Extract the [X, Y] coordinate from the center of the cell holding the provided text.  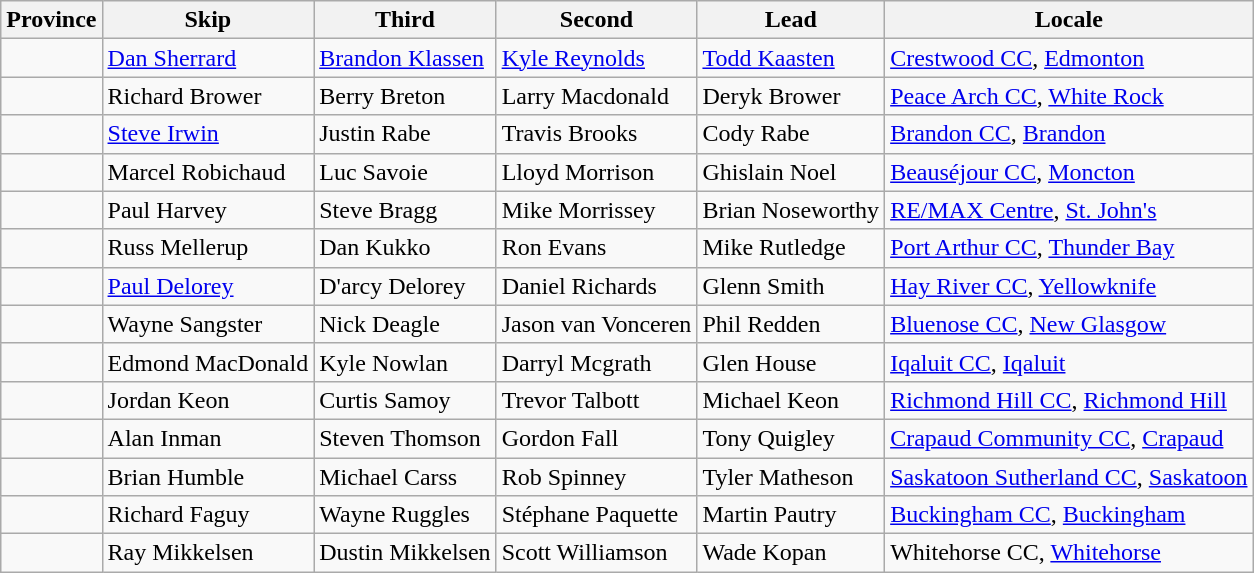
Marcel Robichaud [208, 172]
Deryk Brower [791, 96]
Paul Harvey [208, 210]
Curtis Samoy [405, 400]
Alan Inman [208, 438]
Kyle Reynolds [596, 58]
Peace Arch CC, White Rock [1069, 96]
Wade Kopan [791, 553]
Trevor Talbott [596, 400]
Brandon CC, Brandon [1069, 134]
Nick Deagle [405, 324]
Second [596, 20]
Paul Delorey [208, 286]
Brian Noseworthy [791, 210]
Richmond Hill CC, Richmond Hill [1069, 400]
Gordon Fall [596, 438]
Dustin Mikkelsen [405, 553]
Lloyd Morrison [596, 172]
Glenn Smith [791, 286]
Tyler Matheson [791, 477]
Martin Pautry [791, 515]
Ray Mikkelsen [208, 553]
Mike Rutledge [791, 248]
Glen House [791, 362]
Tony Quigley [791, 438]
Beauséjour CC, Moncton [1069, 172]
Steve Bragg [405, 210]
Iqaluit CC, Iqaluit [1069, 362]
Luc Savoie [405, 172]
Phil Redden [791, 324]
Brandon Klassen [405, 58]
Lead [791, 20]
Mike Morrissey [596, 210]
Crestwood CC, Edmonton [1069, 58]
Ron Evans [596, 248]
Steve Irwin [208, 134]
Third [405, 20]
Michael Carss [405, 477]
Wayne Sangster [208, 324]
Port Arthur CC, Thunder Bay [1069, 248]
Province [52, 20]
Darryl Mcgrath [596, 362]
Skip [208, 20]
Scott Williamson [596, 553]
Daniel Richards [596, 286]
RE/MAX Centre, St. John's [1069, 210]
Todd Kaasten [791, 58]
Bluenose CC, New Glasgow [1069, 324]
Ghislain Noel [791, 172]
Locale [1069, 20]
Berry Breton [405, 96]
Buckingham CC, Buckingham [1069, 515]
D'arcy Delorey [405, 286]
Dan Kukko [405, 248]
Jason van Vonceren [596, 324]
Saskatoon Sutherland CC, Saskatoon [1069, 477]
Michael Keon [791, 400]
Rob Spinney [596, 477]
Larry Macdonald [596, 96]
Travis Brooks [596, 134]
Steven Thomson [405, 438]
Russ Mellerup [208, 248]
Dan Sherrard [208, 58]
Richard Brower [208, 96]
Wayne Ruggles [405, 515]
Brian Humble [208, 477]
Edmond MacDonald [208, 362]
Kyle Nowlan [405, 362]
Hay River CC, Yellowknife [1069, 286]
Stéphane Paquette [596, 515]
Richard Faguy [208, 515]
Whitehorse CC, Whitehorse [1069, 553]
Jordan Keon [208, 400]
Justin Rabe [405, 134]
Cody Rabe [791, 134]
Crapaud Community CC, Crapaud [1069, 438]
